Find where the given text appears and provide that cell's center as [x, y] coordinate. 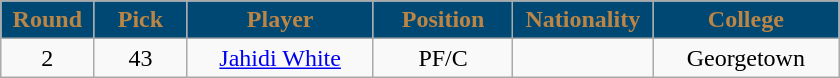
Nationality [583, 20]
College [746, 20]
Pick [140, 20]
Jahidi White [280, 58]
43 [140, 58]
Player [280, 20]
Position [443, 20]
Georgetown [746, 58]
2 [48, 58]
PF/C [443, 58]
Round [48, 20]
